Output the (x, y) coordinate of the center of the cell containing the given text.  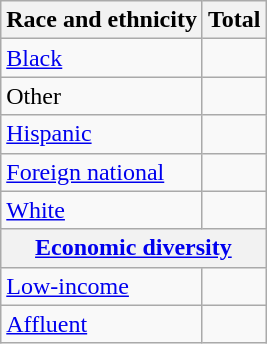
Economic diversity (134, 248)
Hispanic (102, 134)
Other (102, 96)
Total (234, 20)
Foreign national (102, 172)
Black (102, 58)
Affluent (102, 324)
White (102, 210)
Race and ethnicity (102, 20)
Low-income (102, 286)
